Return [X, Y] of the center of cell containing provided text 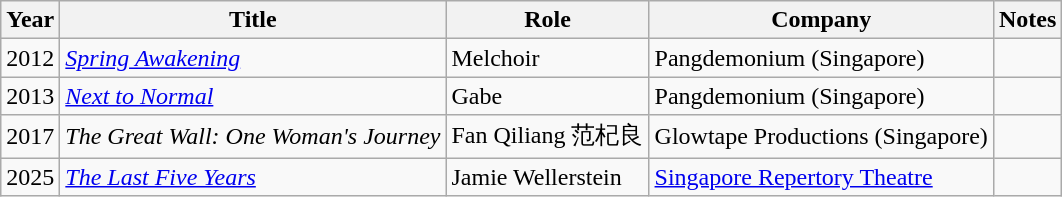
The Last Five Years [253, 177]
Next to Normal [253, 96]
Role [548, 20]
Glowtape Productions (Singapore) [821, 136]
Fan Qiliang 范杞良 [548, 136]
Jamie Wellerstein [548, 177]
2013 [30, 96]
2017 [30, 136]
Company [821, 20]
Spring Awakening [253, 58]
Notes [1027, 20]
Singapore Repertory Theatre [821, 177]
Title [253, 20]
The Great Wall: One Woman's Journey [253, 136]
2012 [30, 58]
Melchoir [548, 58]
Gabe [548, 96]
2025 [30, 177]
Year [30, 20]
